Return the [x, y] coordinate for the center point of the cell that contains the specified text.  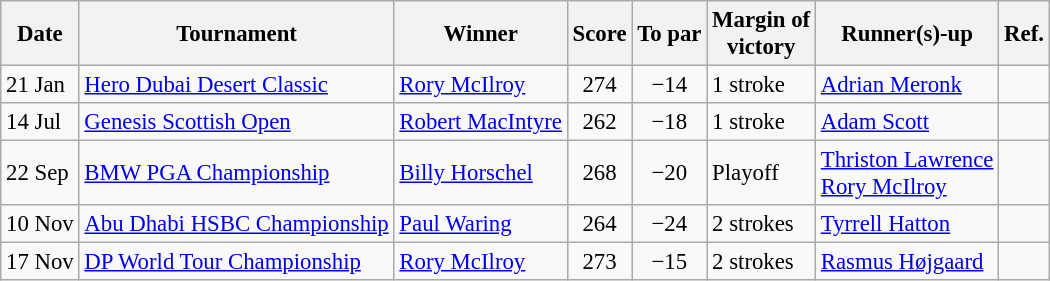
−14 [670, 85]
BMW PGA Championship [236, 174]
−20 [670, 174]
Hero Dubai Desert Classic [236, 85]
Thriston Lawrence Rory McIlroy [906, 174]
273 [600, 262]
Margin ofvictory [762, 34]
Score [600, 34]
262 [600, 122]
−18 [670, 122]
Genesis Scottish Open [236, 122]
Runner(s)-up [906, 34]
274 [600, 85]
Date [40, 34]
268 [600, 174]
Tournament [236, 34]
22 Sep [40, 174]
Billy Horschel [480, 174]
Winner [480, 34]
Ref. [1024, 34]
Paul Waring [480, 224]
21 Jan [40, 85]
264 [600, 224]
Tyrrell Hatton [906, 224]
10 Nov [40, 224]
14 Jul [40, 122]
−24 [670, 224]
−15 [670, 262]
Abu Dhabi HSBC Championship [236, 224]
To par [670, 34]
Robert MacIntyre [480, 122]
DP World Tour Championship [236, 262]
Adrian Meronk [906, 85]
Rasmus Højgaard [906, 262]
17 Nov [40, 262]
Adam Scott [906, 122]
Playoff [762, 174]
